Pinpoint the cell where the given text exists, returning its [X, Y] midpoint coordinate. 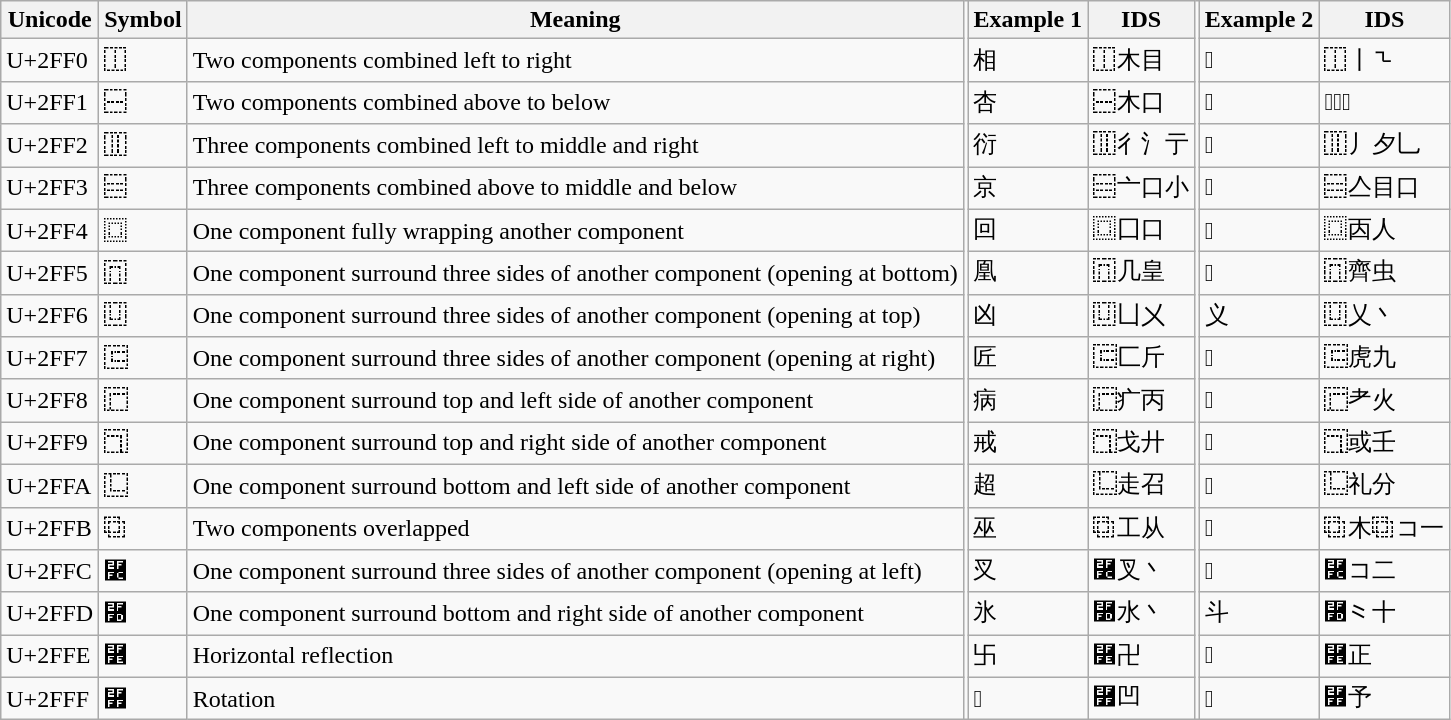
巫 [1028, 528]
⿶凵㐅 [1142, 316]
⿱ [143, 102]
⿻ [143, 528]
One component surround three sides of another component (opening at left) [575, 572]
超 [1028, 486]
⿱𠂊丶 [1384, 102]
U+2FFB [50, 528]
⿾卍 [1142, 656]
Unicode [50, 20]
⿻工从 [1142, 528]
𠚤 [1259, 102]
⿴囗口 [1142, 230]
⿰丨㇍ [1384, 60]
𣥄 [1259, 656]
⿸ [143, 400]
𢧌 [1259, 444]
U+2FF8 [50, 400]
卐 [1028, 656]
病 [1028, 400]
⿳ [143, 188]
凶 [1028, 316]
⿲丿夕乚 [1384, 146]
⿷虎九 [1384, 358]
𣏃 [1259, 528]
⿳亠口小 [1142, 188]
⿱木口 [1142, 102]
U+2FF4 [50, 230]
衍 [1028, 146]
U+2FF5 [50, 274]
Two components overlapped [575, 528]
⿵齊虫 [1384, 274]
⿲ [143, 146]
Three components combined above to middle and below [575, 188]
One component surround bottom and left side of another component [575, 486]
⿵几皇 [1142, 274]
⿸疒丙 [1142, 400]
𠂗 [1259, 146]
𬺹 [1259, 572]
U+2FFD [50, 614]
相 [1028, 60]
⿰ [143, 60]
凰 [1028, 274]
Example 1 [1028, 20]
氷 [1028, 614]
⿳亼目口 [1384, 188]
Example 2 [1259, 20]
One component surround bottom and right side of another component [575, 614]
One component surround three sides of another component (opening at right) [575, 358]
Three components combined left to middle and right [575, 146]
⿿ [143, 698]
U+2FF0 [50, 60]
杏 [1028, 102]
𧆬 [1259, 358]
Two components combined above to below [575, 102]
⿺礼分 [1384, 486]
U+2FF1 [50, 102]
⿶乂丶 [1384, 316]
⿹或壬 [1384, 444]
⿴㐁人 [1384, 230]
⿿予 [1384, 698]
U+2FF7 [50, 358]
义 [1259, 316]
⿼叉丶 [1142, 572]
⿽⺀十 [1384, 614]
⿺走召 [1142, 486]
⿰木目 [1142, 60]
𠄔 [1259, 698]
⿲彳氵亍 [1142, 146]
戒 [1028, 444]
⿶ [143, 316]
⿹ [143, 444]
⿽水丶 [1142, 614]
⿺ [143, 486]
Two components combined left to right [575, 60]
⿻木⿻コ一 [1384, 528]
⿷匚斤 [1142, 358]
匠 [1028, 358]
𠁢 [1259, 60]
⿾正 [1384, 656]
One component surround top and left side of another component [575, 400]
U+2FF2 [50, 146]
回 [1028, 230]
One component surround three sides of another component (opening at top) [575, 316]
⿼ [143, 572]
⿷ [143, 358]
⿾ [143, 656]
U+2FFE [50, 656]
U+2FF6 [50, 316]
U+2FF3 [50, 188]
Symbol [143, 20]
U+2FFC [50, 572]
U+2FFA [50, 486]
Meaning [575, 20]
⿵ [143, 274]
⿸耂火 [1384, 400]
𤆯 [1259, 400]
⿴ [143, 230]
U+2FF9 [50, 444]
𠋑 [1259, 188]
斗 [1259, 614]
𥘶 [1259, 486]
⿿凹 [1142, 698]
⿹戈廾 [1142, 444]
𠀬 [1259, 230]
One component fully wrapping another component [575, 230]
𠕄 [1028, 698]
⿼コ二 [1384, 572]
京 [1028, 188]
Horizontal reflection [575, 656]
Rotation [575, 698]
One component surround three sides of another component (opening at bottom) [575, 274]
⿽ [143, 614]
𧓉 [1259, 274]
㕚 [1028, 572]
One component surround top and right side of another component [575, 444]
U+2FFF [50, 698]
